For the text-containing cell, return its midpoint in (X, Y) coordinate format. 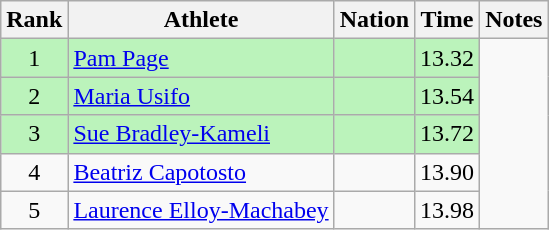
Sue Bradley-Kameli (201, 134)
5 (34, 210)
13.90 (448, 172)
13.98 (448, 210)
Rank (34, 20)
2 (34, 96)
Laurence Elloy-Machabey (201, 210)
13.72 (448, 134)
Maria Usifo (201, 96)
Pam Page (201, 58)
4 (34, 172)
Time (448, 20)
Nation (374, 20)
1 (34, 58)
13.54 (448, 96)
13.32 (448, 58)
Athlete (201, 20)
Notes (514, 20)
Beatriz Capotosto (201, 172)
3 (34, 134)
